Detect which cell encompasses the target text, then output its [X, Y] center coordinate. 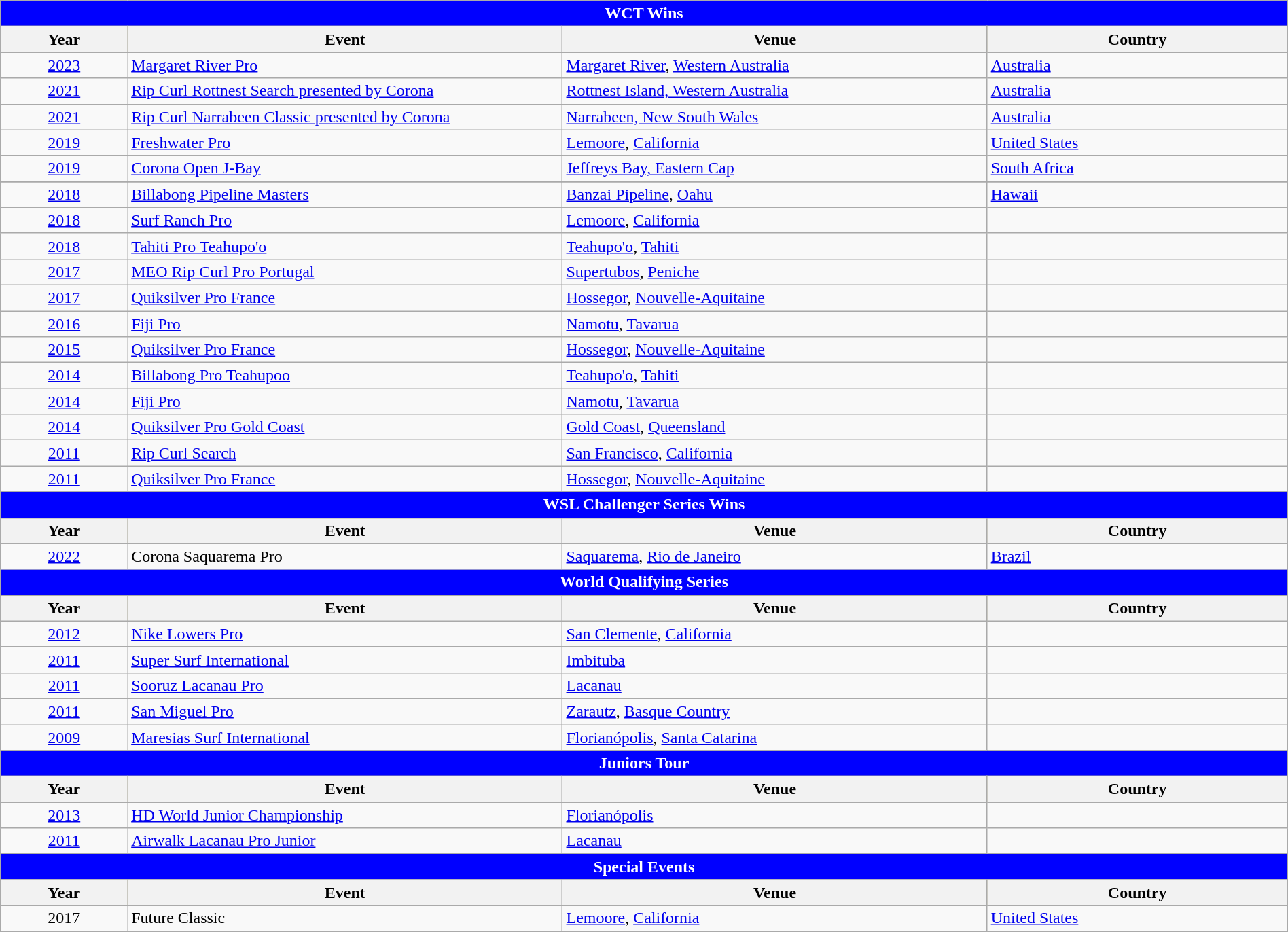
Tahiti Pro Teahupo'o [345, 246]
MEO Rip Curl Pro Portugal [345, 272]
2023 [64, 65]
Rip Curl Rottnest Search presented by Corona [345, 91]
Imbituba [774, 660]
Brazil [1137, 556]
Airwalk Lacanau Pro Junior [345, 841]
Margaret River Pro [345, 65]
Juniors Tour [644, 764]
Sooruz Lacanau Pro [345, 685]
HD World Junior Championship [345, 815]
Zarautz, Basque Country [774, 711]
South Africa [1137, 168]
2012 [64, 634]
Gold Coast, Queensland [774, 427]
Corona Saquarema Pro [345, 556]
2022 [64, 556]
Super Surf International [345, 660]
Billabong Pro Teahupoo [345, 376]
San Francisco, California [774, 453]
San Clemente, California [774, 634]
Nike Lowers Pro [345, 634]
Quiksilver Pro Gold Coast [345, 427]
Jeffreys Bay, Eastern Cap [774, 168]
Supertubos, Peniche [774, 272]
Surf Ranch Pro [345, 220]
Banzai Pipeline, Oahu [774, 194]
World Qualifying Series [644, 582]
WCT Wins [644, 14]
Corona Open J-Bay [345, 168]
Future Classic [345, 918]
Billabong Pipeline Masters [345, 194]
Saquarema, Rio de Janeiro [774, 556]
Rottnest Island, Western Australia [774, 91]
Special Events [644, 867]
WSL Challenger Series Wins [644, 505]
2009 [64, 737]
Rip Curl Search [345, 453]
Maresias Surf International [345, 737]
2016 [64, 324]
San Miguel Pro [345, 711]
Florianópolis [774, 815]
Margaret River, Western Australia [774, 65]
Hawaii [1137, 194]
Narrabeen, New South Wales [774, 117]
Rip Curl Narrabeen Classic presented by Corona [345, 117]
Florianópolis, Santa Catarina [774, 737]
Freshwater Pro [345, 143]
2015 [64, 350]
2013 [64, 815]
